Output the [X, Y] coordinate of the center of the cell containing the given text.  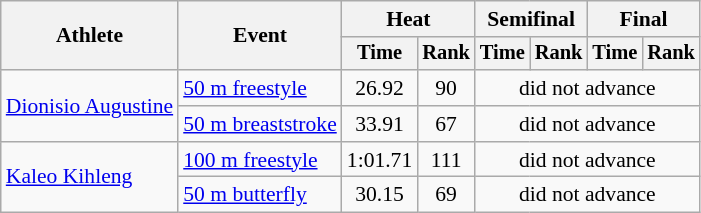
Final [643, 19]
100 m freestyle [260, 160]
69 [446, 195]
50 m butterfly [260, 195]
Kaleo Kihleng [90, 178]
Athlete [90, 36]
30.15 [380, 195]
Heat [408, 19]
Dionisio Augustine [90, 106]
Event [260, 36]
111 [446, 160]
26.92 [380, 88]
33.91 [380, 124]
50 m breaststroke [260, 124]
1:01.71 [380, 160]
Semifinal [531, 19]
67 [446, 124]
50 m freestyle [260, 88]
90 [446, 88]
